Locate the cell with the specified text and output its (X, Y) center coordinate. 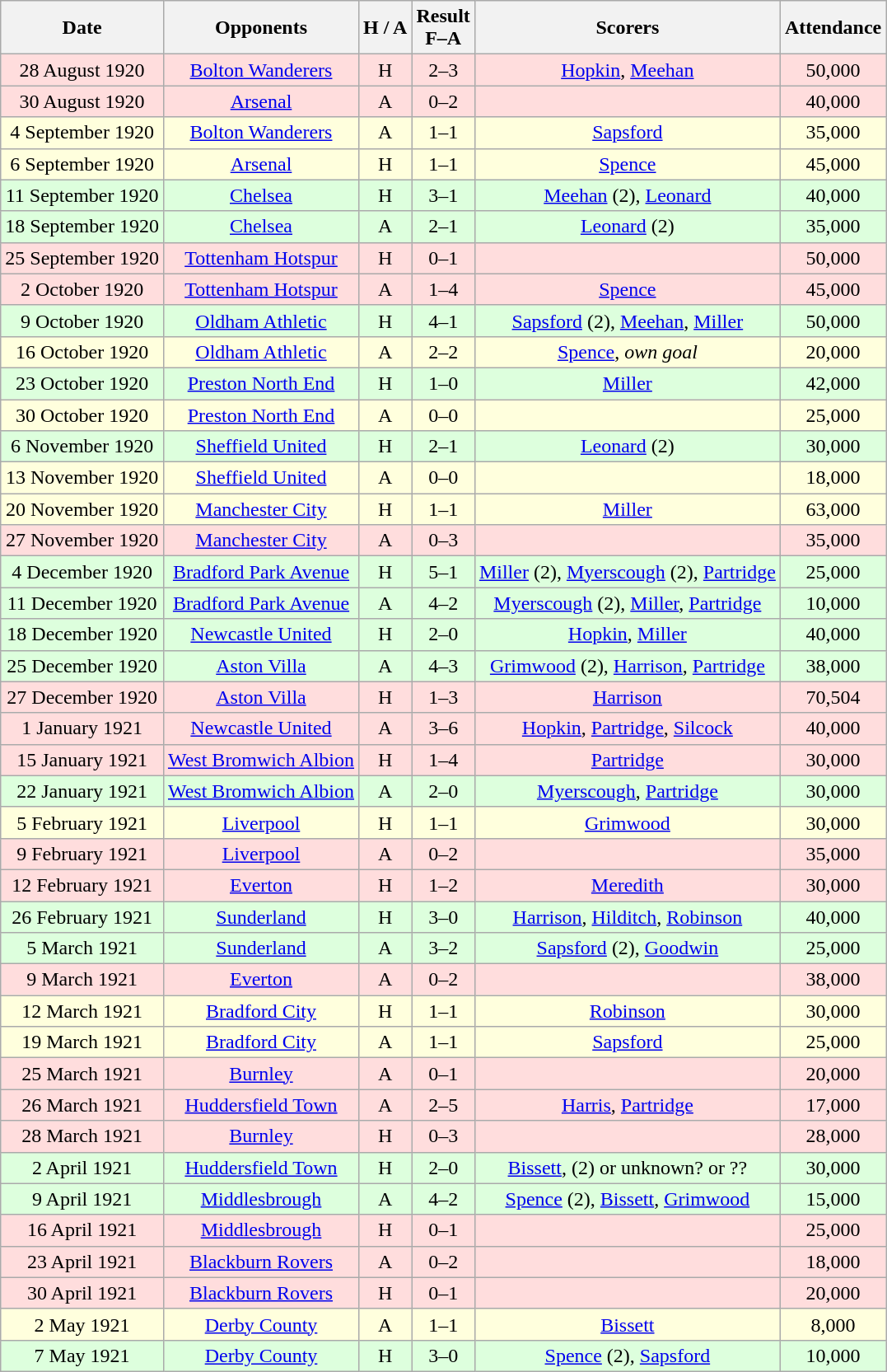
26 February 1921 (82, 917)
42,000 (833, 383)
25 March 1921 (82, 1074)
Bissett, (2) or unknown? or ?? (628, 1168)
5 March 1921 (82, 948)
15 January 1921 (82, 760)
2–5 (443, 1105)
Bissett (628, 1324)
11 September 1920 (82, 195)
11 December 1920 (82, 603)
Robinson (628, 1011)
Hopkin, Meehan (628, 70)
9 October 1920 (82, 321)
30 April 1921 (82, 1293)
13 November 1920 (82, 478)
1–3 (443, 697)
Myerscough (2), Miller, Partridge (628, 603)
Miller (2), Myerscough (2), Partridge (628, 572)
7 May 1921 (82, 1356)
Spence (2), Bissett, Grimwood (628, 1199)
Scorers (628, 28)
Harrison, Hilditch, Robinson (628, 917)
20 November 1920 (82, 509)
5–1 (443, 572)
22 January 1921 (82, 791)
Hopkin, Partridge, Silcock (628, 728)
6 November 1920 (82, 447)
3–6 (443, 728)
Date (82, 28)
30 August 1920 (82, 101)
9 February 1921 (82, 854)
16 April 1921 (82, 1230)
H / A (385, 28)
2–3 (443, 70)
17,000 (833, 1105)
16 October 1920 (82, 352)
3–1 (443, 195)
4–1 (443, 321)
Myerscough, Partridge (628, 791)
Attendance (833, 28)
Harris, Partridge (628, 1105)
Meehan (2), Leonard (628, 195)
Meredith (628, 885)
Sapsford (2), Meehan, Miller (628, 321)
8,000 (833, 1324)
6 September 1920 (82, 164)
12 March 1921 (82, 1011)
28 March 1921 (82, 1136)
Opponents (260, 28)
70,504 (833, 697)
25 December 1920 (82, 666)
30 October 1920 (82, 414)
2 October 1920 (82, 289)
Spence (2), Sapsford (628, 1356)
1 January 1921 (82, 728)
28 August 1920 (82, 70)
19 March 1921 (82, 1042)
27 December 1920 (82, 697)
18 September 1920 (82, 227)
12 February 1921 (82, 885)
2 April 1921 (82, 1168)
Partridge (628, 760)
Harrison (628, 697)
15,000 (833, 1199)
63,000 (833, 509)
4–3 (443, 666)
Spence, own goal (628, 352)
Grimwood (628, 822)
1–2 (443, 885)
27 November 1920 (82, 541)
2–2 (443, 352)
9 April 1921 (82, 1199)
9 March 1921 (82, 980)
2 May 1921 (82, 1324)
23 April 1921 (82, 1262)
Sapsford (2), Goodwin (628, 948)
18 December 1920 (82, 634)
28,000 (833, 1136)
Grimwood (2), Harrison, Partridge (628, 666)
3–2 (443, 948)
ResultF–A (443, 28)
4 September 1920 (82, 133)
23 October 1920 (82, 383)
25 September 1920 (82, 258)
5 February 1921 (82, 822)
Hopkin, Miller (628, 634)
26 March 1921 (82, 1105)
4 December 1920 (82, 572)
1–0 (443, 383)
